Pinpoint the cell where the given text exists, returning its [X, Y] midpoint coordinate. 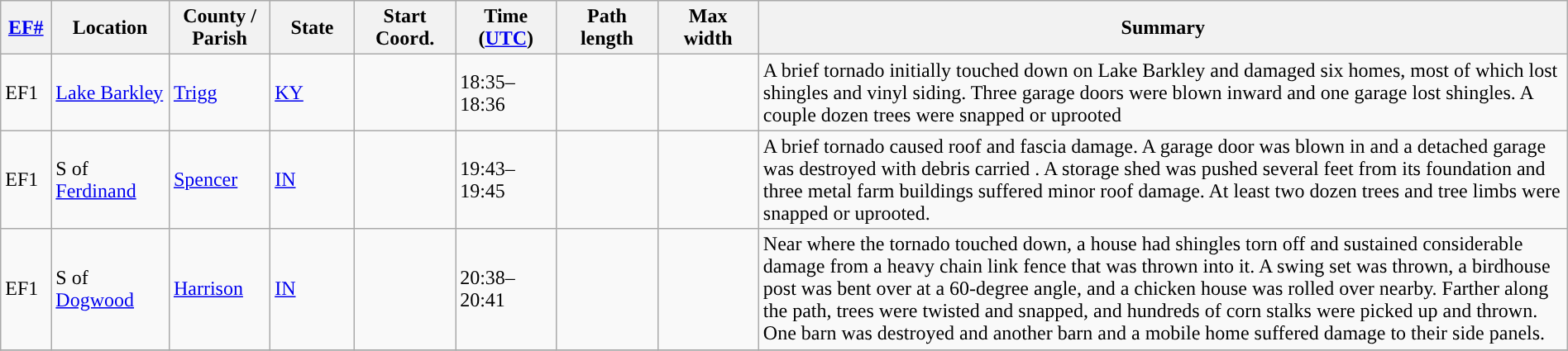
Summary [1163, 28]
Time (UTC) [506, 28]
Trigg [219, 92]
Lake Barkley [111, 92]
S of Dogwood [111, 289]
Path length [607, 28]
Location [111, 28]
State [313, 28]
County / Parish [219, 28]
20:38–20:41 [506, 289]
Max width [708, 28]
EF# [26, 28]
18:35–18:36 [506, 92]
S of Ferdinand [111, 180]
Spencer [219, 180]
Harrison [219, 289]
Start Coord. [404, 28]
19:43–19:45 [506, 180]
KY [313, 92]
